Capture the cell that displays the provided text and extract its [x, y] central coordinate. 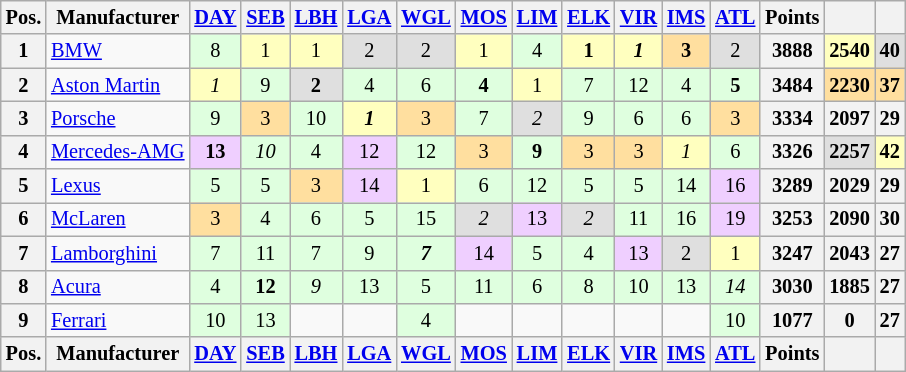
19 [735, 219]
30 [890, 219]
2257 [849, 152]
BMW [118, 51]
Mercedes-AMG [118, 152]
2029 [849, 186]
40 [890, 51]
Porsche [118, 118]
3888 [792, 51]
2090 [849, 219]
3326 [792, 152]
3289 [792, 186]
3247 [792, 253]
Acura [118, 287]
1885 [849, 287]
1077 [792, 320]
2230 [849, 85]
3030 [792, 287]
Aston Martin [118, 85]
Lamborghini [118, 253]
15 [426, 219]
0 [849, 320]
2540 [849, 51]
37 [890, 85]
Lexus [118, 186]
3334 [792, 118]
2097 [849, 118]
2043 [849, 253]
McLaren [118, 219]
3484 [792, 85]
42 [890, 152]
3253 [792, 219]
Ferrari [118, 320]
